Locate the cell with the specified text and output its [x, y] center coordinate. 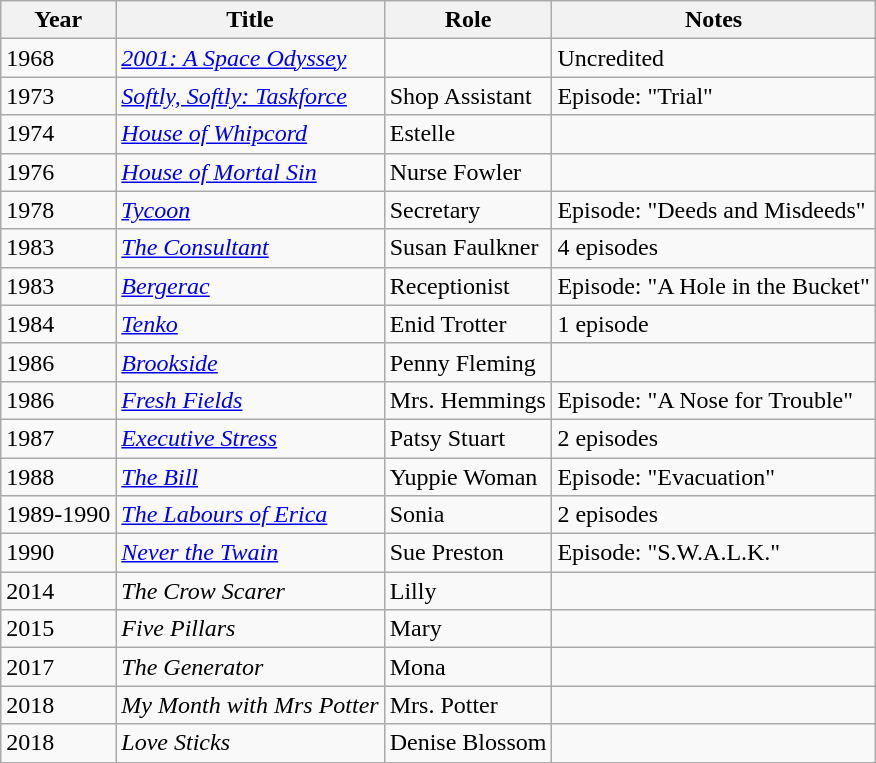
Nurse Fowler [468, 172]
Enid Trotter [468, 324]
Episode: "S.W.A.L.K." [714, 553]
Role [468, 20]
Tenko [250, 324]
4 episodes [714, 248]
Secretary [468, 210]
Episode: "A Hole in the Bucket" [714, 286]
Title [250, 20]
Episode: "A Nose for Trouble" [714, 400]
1990 [58, 553]
Uncredited [714, 58]
Executive Stress [250, 438]
Fresh Fields [250, 400]
Mona [468, 667]
Shop Assistant [468, 96]
Bergerac [250, 286]
Yuppie Woman [468, 477]
Lilly [468, 591]
2017 [58, 667]
The Bill [250, 477]
1989-1990 [58, 515]
1988 [58, 477]
Mrs. Potter [468, 705]
The Consultant [250, 248]
Love Sticks [250, 743]
1974 [58, 134]
The Labours of Erica [250, 515]
2001: A Space Odyssey [250, 58]
Mary [468, 629]
Sonia [468, 515]
1 episode [714, 324]
Sue Preston [468, 553]
1968 [58, 58]
1976 [58, 172]
2014 [58, 591]
The Crow Scarer [250, 591]
Softly, Softly: Taskforce [250, 96]
Receptionist [468, 286]
Never the Twain [250, 553]
Penny Fleming [468, 362]
Mrs. Hemmings [468, 400]
Brookside [250, 362]
My Month with Mrs Potter [250, 705]
Episode: "Evacuation" [714, 477]
1978 [58, 210]
The Generator [250, 667]
Five Pillars [250, 629]
1984 [58, 324]
1987 [58, 438]
Year [58, 20]
Tycoon [250, 210]
Susan Faulkner [468, 248]
House of Whipcord [250, 134]
House of Mortal Sin [250, 172]
Episode: "Trial" [714, 96]
Episode: "Deeds and Misdeeds" [714, 210]
Notes [714, 20]
Denise Blossom [468, 743]
1973 [58, 96]
Estelle [468, 134]
Patsy Stuart [468, 438]
2015 [58, 629]
